For the text-containing cell, return its midpoint in [X, Y] coordinate format. 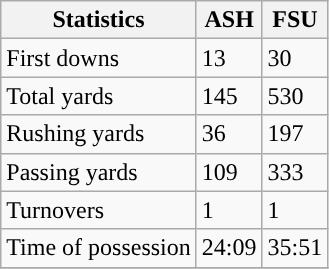
24:09 [229, 248]
Total yards [99, 96]
197 [295, 134]
530 [295, 96]
Time of possession [99, 248]
30 [295, 58]
109 [229, 172]
ASH [229, 20]
Rushing yards [99, 134]
35:51 [295, 248]
First downs [99, 58]
FSU [295, 20]
13 [229, 58]
Turnovers [99, 210]
Statistics [99, 20]
333 [295, 172]
36 [229, 134]
145 [229, 96]
Passing yards [99, 172]
